Extract the (x, y) coordinate from the center of the cell holding the provided text.  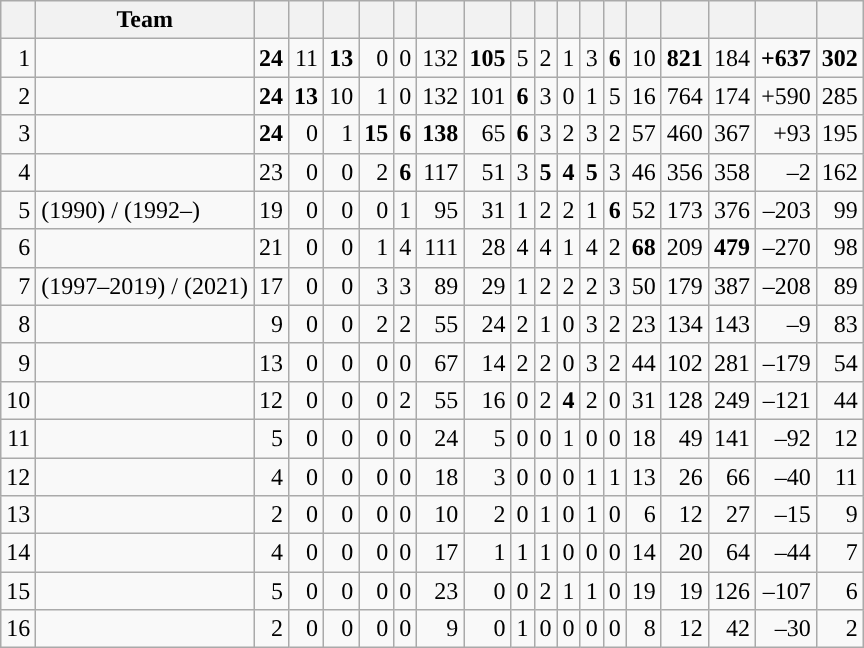
–2 (786, 172)
179 (684, 286)
–30 (786, 629)
+93 (786, 134)
42 (732, 629)
–15 (786, 515)
68 (644, 248)
51 (488, 172)
111 (440, 248)
29 (488, 286)
–179 (786, 362)
764 (684, 96)
+590 (786, 96)
102 (684, 362)
209 (684, 248)
174 (732, 96)
–208 (786, 286)
281 (732, 362)
460 (684, 134)
367 (732, 134)
143 (732, 324)
57 (644, 134)
–40 (786, 477)
–92 (786, 438)
–270 (786, 248)
134 (684, 324)
387 (732, 286)
28 (488, 248)
49 (684, 438)
126 (732, 591)
54 (840, 362)
162 (840, 172)
376 (732, 210)
138 (440, 134)
(1990) / (1992–) (145, 210)
65 (488, 134)
99 (840, 210)
–44 (786, 553)
117 (440, 172)
105 (488, 58)
821 (684, 58)
Team (145, 20)
20 (684, 553)
356 (684, 172)
26 (684, 477)
46 (644, 172)
184 (732, 58)
302 (840, 58)
195 (840, 134)
–107 (786, 591)
358 (732, 172)
–9 (786, 324)
173 (684, 210)
+637 (786, 58)
479 (732, 248)
(1997–2019) / (2021) (145, 286)
–203 (786, 210)
–121 (786, 400)
66 (732, 477)
64 (732, 553)
52 (644, 210)
98 (840, 248)
27 (732, 515)
141 (732, 438)
128 (684, 400)
50 (644, 286)
95 (440, 210)
83 (840, 324)
67 (440, 362)
21 (272, 248)
101 (488, 96)
249 (732, 400)
285 (840, 96)
